Locate the cell with the specified text and output its (X, Y) center coordinate. 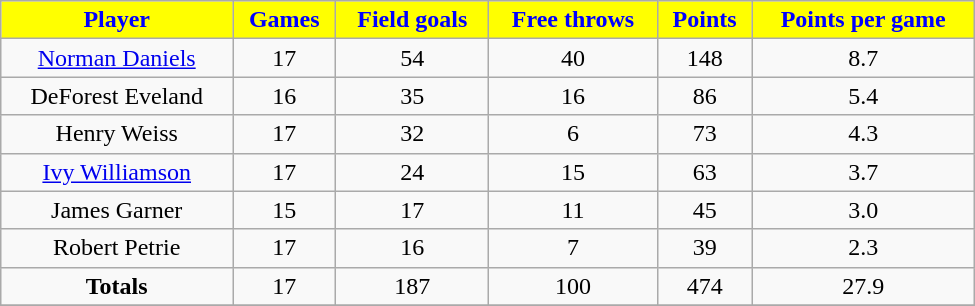
Norman Daniels (117, 58)
James Garner (117, 210)
Games (284, 20)
Ivy Williamson (117, 172)
7 (574, 248)
Henry Weiss (117, 134)
27.9 (863, 286)
2.3 (863, 248)
4.3 (863, 134)
3.7 (863, 172)
Player (117, 20)
32 (412, 134)
Points (704, 20)
474 (704, 286)
3.0 (863, 210)
40 (574, 58)
11 (574, 210)
Robert Petrie (117, 248)
Field goals (412, 20)
35 (412, 96)
Totals (117, 286)
63 (704, 172)
8.7 (863, 58)
45 (704, 210)
54 (412, 58)
187 (412, 286)
100 (574, 286)
24 (412, 172)
39 (704, 248)
148 (704, 58)
73 (704, 134)
Points per game (863, 20)
6 (574, 134)
5.4 (863, 96)
Free throws (574, 20)
DeForest Eveland (117, 96)
86 (704, 96)
